Scan for the cell matching the given text and deliver its (x, y) coordinate at center. 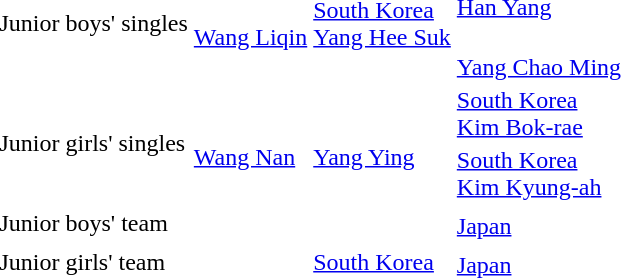
Wang Nan (250, 144)
Yang Ying (382, 144)
